Capture the cell that displays the provided text and extract its [X, Y] central coordinate. 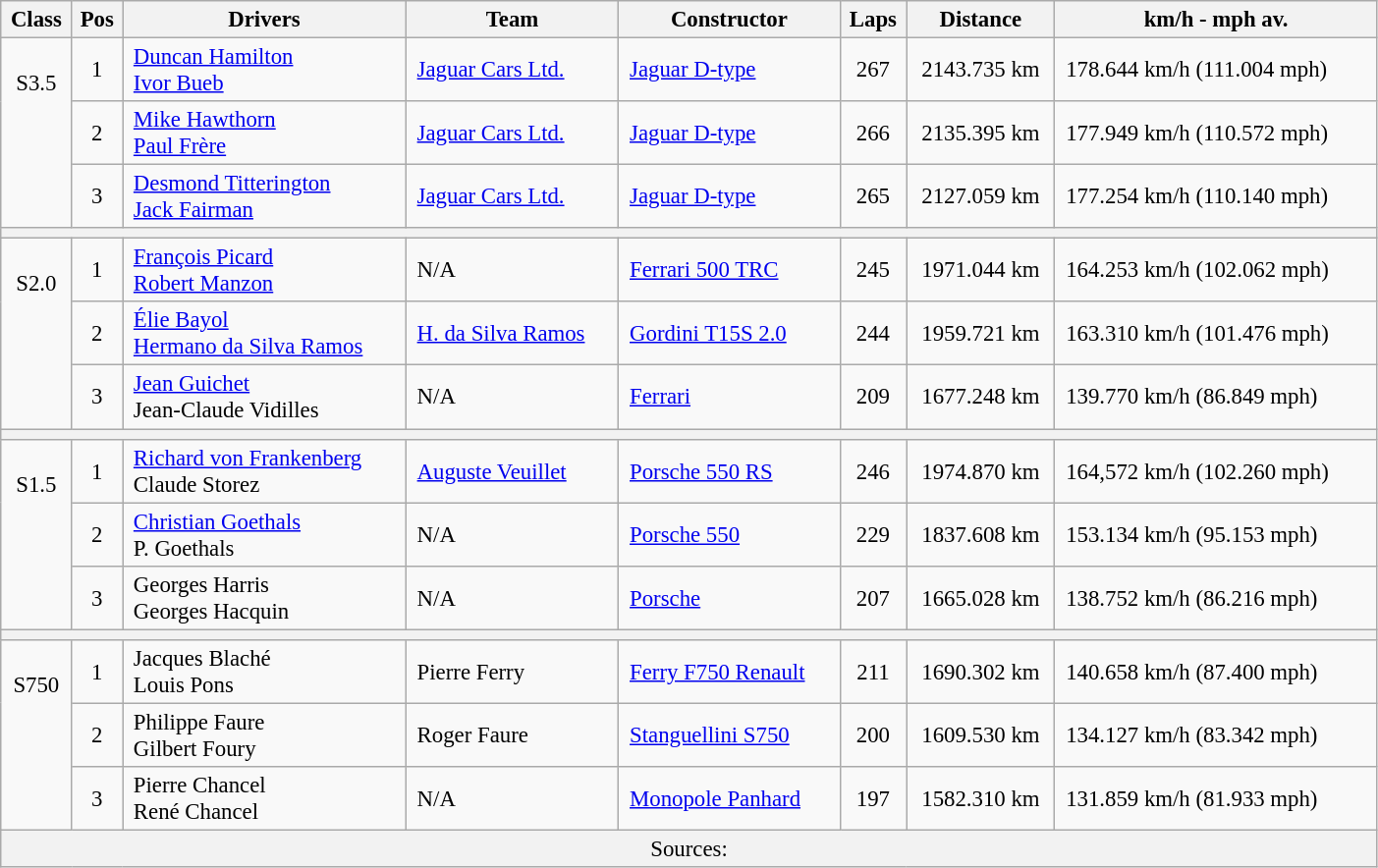
266 [873, 134]
2135.395 km [980, 134]
S3.5 [36, 134]
2127.059 km [980, 196]
1690.302 km [980, 672]
Roger Faure [512, 734]
2143.735 km [980, 71]
Porsche [729, 597]
245 [873, 271]
244 [873, 334]
Ferry F750 Renault [729, 672]
131.859 km/h (81.933 mph) [1216, 799]
François Picard Robert Manzon [265, 271]
Ferrari 500 TRC [729, 271]
Sources: [689, 848]
178.644 km/h (111.004 mph) [1216, 71]
Pierre Ferry [512, 672]
1677.248 km [980, 397]
S750 [36, 735]
Georges Harris Georges Hacquin [265, 597]
Jean Guichet Jean-Claude Vidilles [265, 397]
177.254 km/h (110.140 mph) [1216, 196]
Ferrari [729, 397]
Desmond Titterington Jack Fairman [265, 196]
140.658 km/h (87.400 mph) [1216, 672]
1665.028 km [980, 597]
km/h - mph av. [1216, 20]
Class [36, 20]
163.310 km/h (101.476 mph) [1216, 334]
Stanguellini S750 [729, 734]
1582.310 km [980, 799]
Drivers [265, 20]
Jacques Blaché Louis Pons [265, 672]
Richard von Frankenberg Claude Storez [265, 471]
139.770 km/h (86.849 mph) [1216, 397]
1609.530 km [980, 734]
267 [873, 71]
265 [873, 196]
1837.608 km [980, 534]
Gordini T15S 2.0 [729, 334]
209 [873, 397]
164.253 km/h (102.062 mph) [1216, 271]
Porsche 550 [729, 534]
Pierre Chancel René Chancel [265, 799]
211 [873, 672]
S2.0 [36, 334]
177.949 km/h (110.572 mph) [1216, 134]
Philippe Faure Gilbert Foury [265, 734]
Christian Goethals P. Goethals [265, 534]
1971.044 km [980, 271]
Duncan Hamilton Ivor Bueb [265, 71]
Laps [873, 20]
1959.721 km [980, 334]
153.134 km/h (95.153 mph) [1216, 534]
Mike Hawthorn Paul Frère [265, 134]
H. da Silva Ramos [512, 334]
200 [873, 734]
Auguste Veuillet [512, 471]
246 [873, 471]
229 [873, 534]
197 [873, 799]
S1.5 [36, 534]
Constructor [729, 20]
207 [873, 597]
1974.870 km [980, 471]
Porsche 550 RS [729, 471]
138.752 km/h (86.216 mph) [1216, 597]
Élie Bayol Hermano da Silva Ramos [265, 334]
Team [512, 20]
Distance [980, 20]
Pos [97, 20]
134.127 km/h (83.342 mph) [1216, 734]
164,572 km/h (102.260 mph) [1216, 471]
Monopole Panhard [729, 799]
